Extract the (X, Y) coordinate from the center of the cell holding the provided text.  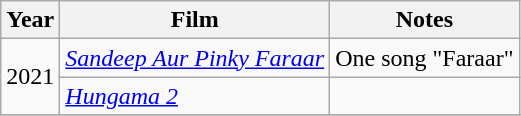
One song "Faraar" (424, 58)
Film (195, 20)
Notes (424, 20)
2021 (30, 77)
Hungama 2 (195, 96)
Sandeep Aur Pinky Faraar (195, 58)
Year (30, 20)
